Identify which cell holds the provided text, then report its [X, Y] central coordinate. 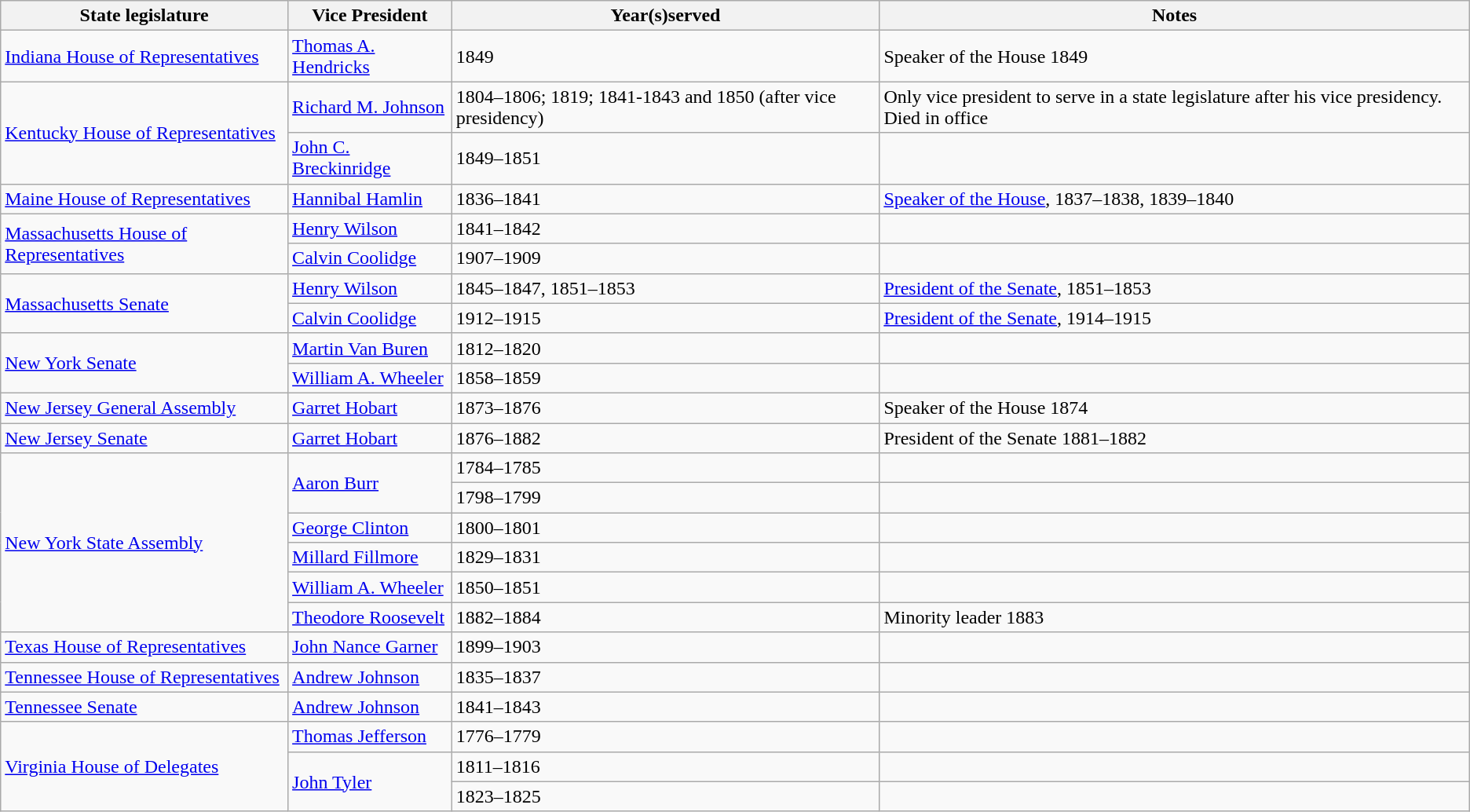
Maine House of Representatives [144, 199]
Millard Fillmore [371, 558]
1776–1779 [666, 737]
1907–1909 [666, 258]
Thomas A. Hendricks [371, 57]
Vice President [371, 16]
1912–1915 [666, 318]
Texas House of Representatives [144, 647]
1858–1859 [666, 378]
State legislature [144, 16]
Speaker of the House 1874 [1175, 408]
1836–1841 [666, 199]
President of the Senate, 1914–1915 [1175, 318]
Virginia House of Delegates [144, 766]
Minority leader 1883 [1175, 617]
Massachusetts House of Representatives [144, 243]
1849–1851 [666, 159]
1876–1882 [666, 437]
Martin Van Buren [371, 348]
John Nance Garner [371, 647]
1800–1801 [666, 528]
1882–1884 [666, 617]
Year(s)served [666, 16]
1804–1806; 1819; 1841-1843 and 1850 (after vice presidency) [666, 107]
President of the Senate, 1851–1853 [1175, 288]
Indiana House of Representatives [144, 57]
Aaron Burr [371, 483]
Hannibal Hamlin [371, 199]
Speaker of the House, 1837–1838, 1839–1840 [1175, 199]
Thomas Jefferson [371, 737]
George Clinton [371, 528]
1829–1831 [666, 558]
1811–1816 [666, 766]
1899–1903 [666, 647]
1849 [666, 57]
1841–1842 [666, 229]
1812–1820 [666, 348]
1845–1847, 1851–1853 [666, 288]
1798–1799 [666, 498]
Theodore Roosevelt [371, 617]
1850–1851 [666, 587]
1841–1843 [666, 707]
Tennessee Senate [144, 707]
New Jersey Senate [144, 437]
1873–1876 [666, 408]
1823–1825 [666, 796]
New York Senate [144, 363]
Notes [1175, 16]
Massachusetts Senate [144, 303]
1784–1785 [666, 468]
New York State Assembly [144, 543]
1835–1837 [666, 677]
Speaker of the House 1849 [1175, 57]
Kentucky House of Representatives [144, 133]
New Jersey General Assembly [144, 408]
President of the Senate 1881–1882 [1175, 437]
Richard M. Johnson [371, 107]
John C. Breckinridge [371, 159]
John Tyler [371, 781]
Only vice president to serve in a state legislature after his vice presidency. Died in office [1175, 107]
Tennessee House of Representatives [144, 677]
